Determine the (X, Y) coordinate at the center of the cell enclosing the given text.  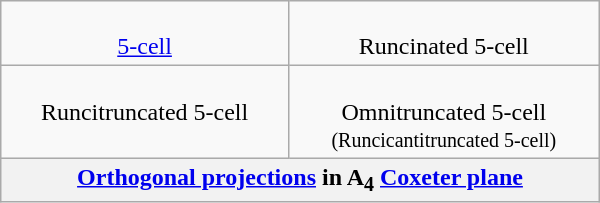
Orthogonal projections in A4 Coxeter plane (300, 180)
Runcinated 5-cell (444, 34)
5-cell (145, 34)
Runcitruncated 5-cell (145, 112)
Omnitruncated 5-cell(Runcicantitruncated 5-cell) (444, 112)
